Capture the cell that displays the provided text and extract its (x, y) central coordinate. 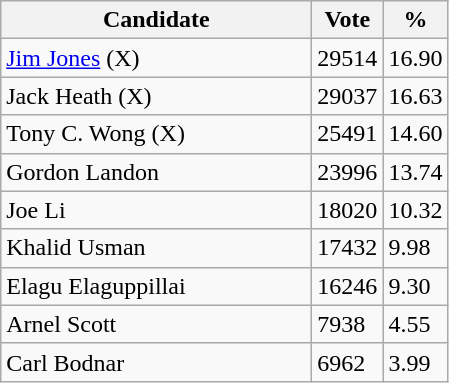
4.55 (416, 324)
9.98 (416, 248)
9.30 (416, 286)
14.60 (416, 134)
23996 (348, 172)
Candidate (156, 20)
13.74 (416, 172)
Tony C. Wong (X) (156, 134)
Arnel Scott (156, 324)
17432 (348, 248)
Gordon Landon (156, 172)
25491 (348, 134)
Vote (348, 20)
16246 (348, 286)
Khalid Usman (156, 248)
29514 (348, 58)
% (416, 20)
Jack Heath (X) (156, 96)
Joe Li (156, 210)
Jim Jones (X) (156, 58)
29037 (348, 96)
Elagu Elaguppillai (156, 286)
16.90 (416, 58)
6962 (348, 362)
10.32 (416, 210)
7938 (348, 324)
3.99 (416, 362)
16.63 (416, 96)
18020 (348, 210)
Carl Bodnar (156, 362)
